Scan for the cell matching the given text and deliver its (x, y) coordinate at center. 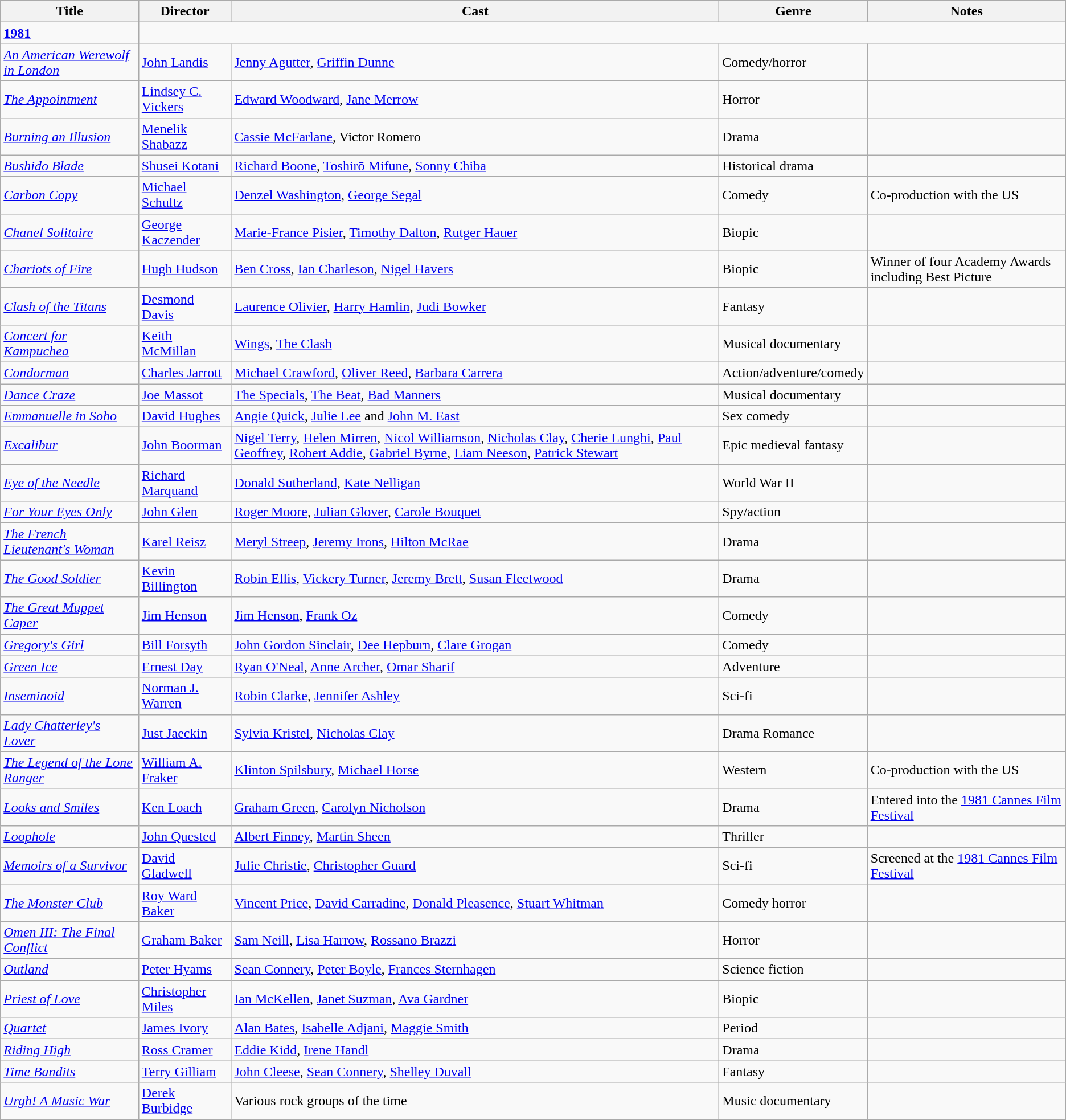
David Gladwell (184, 866)
John Glen (184, 512)
For Your Eyes Only (69, 512)
Kevin Billington (184, 579)
Norman J. Warren (184, 696)
Menelik Shabazz (184, 137)
Edward Woodward, Jane Merrow (475, 99)
Sex comedy (793, 416)
Ben Cross, Ian Charleson, Nigel Havers (475, 269)
Various rock groups of the time (475, 1101)
Joe Massot (184, 395)
Spy/action (793, 512)
Meryl Streep, Jeremy Irons, Hilton McRae (475, 541)
Condorman (69, 373)
Alan Bates, Isabelle Adjani, Maggie Smith (475, 1028)
The French Lieutenant's Woman (69, 541)
Michael Crawford, Oliver Reed, Barbara Carrera (475, 373)
Ernest Day (184, 667)
Omen III: The Final Conflict (69, 940)
Ryan O'Neal, Anne Archer, Omar Sharif (475, 667)
Hugh Hudson (184, 269)
Drama Romance (793, 733)
The Great Muppet Caper (69, 615)
Ian McKellen, Janet Suzman, Ava Gardner (475, 999)
Adventure (793, 667)
The Monster Club (69, 902)
Winner of four Academy Awards including Best Picture (966, 269)
Chanel Solitaire (69, 232)
Keith McMillan (184, 343)
Jenny Agutter, Griffin Dunne (475, 63)
William A. Fraker (184, 770)
Just Jaeckin (184, 733)
Gregory's Girl (69, 645)
Marie-France Pisier, Timothy Dalton, Rutger Hauer (475, 232)
Western (793, 770)
Desmond Davis (184, 306)
Outland (69, 970)
Lindsey C. Vickers (184, 99)
Dance Craze (69, 395)
Carbon Copy (69, 195)
Karel Reisz (184, 541)
Genre (793, 11)
Science fiction (793, 970)
Jim Henson, Frank Oz (475, 615)
John Gordon Sinclair, Dee Hepburn, Clare Grogan (475, 645)
Denzel Washington, George Segal (475, 195)
Robin Clarke, Jennifer Ashley (475, 696)
Vincent Price, David Carradine, Donald Pleasence, Stuart Whitman (475, 902)
Sylvia Kristel, Nicholas Clay (475, 733)
John Boorman (184, 445)
Bushido Blade (69, 166)
Wings, The Clash (475, 343)
Entered into the 1981 Cannes Film Festival (966, 807)
Richard Marquand (184, 483)
Angie Quick, Julie Lee and John M. East (475, 416)
Burning an Illusion (69, 137)
Loophole (69, 836)
Laurence Olivier, Harry Hamlin, Judi Bowker (475, 306)
Sam Neill, Lisa Harrow, Rossano Brazzi (475, 940)
Cassie McFarlane, Victor Romero (475, 137)
Donald Sutherland, Kate Nelligan (475, 483)
Music documentary (793, 1101)
Robin Ellis, Vickery Turner, Jeremy Brett, Susan Fleetwood (475, 579)
Lady Chatterley's Lover (69, 733)
Cast (475, 11)
Clash of the Titans (69, 306)
Comedy horror (793, 902)
Priest of Love (69, 999)
Ross Cramer (184, 1050)
Peter Hyams (184, 970)
Director (184, 11)
Riding High (69, 1050)
Eye of the Needle (69, 483)
Eddie Kidd, Irene Handl (475, 1050)
Roy Ward Baker (184, 902)
The Legend of the Lone Ranger (69, 770)
Derek Burbidge (184, 1101)
Thriller (793, 836)
The Good Soldier (69, 579)
The Specials, The Beat, Bad Manners (475, 395)
Title (69, 11)
John Quested (184, 836)
Excalibur (69, 445)
Roger Moore, Julian Glover, Carole Bouquet (475, 512)
George Kaczender (184, 232)
Epic medieval fantasy (793, 445)
Screened at the 1981 Cannes Film Festival (966, 866)
Time Bandits (69, 1072)
Concert for Kampuchea (69, 343)
Ken Loach (184, 807)
Sean Connery, Peter Boyle, Frances Sternhagen (475, 970)
Bill Forsyth (184, 645)
Jim Henson (184, 615)
James Ivory (184, 1028)
Christopher Miles (184, 999)
David Hughes (184, 416)
Period (793, 1028)
Chariots of Fire (69, 269)
An American Werewolf in London (69, 63)
World War II (793, 483)
John Cleese, Sean Connery, Shelley Duvall (475, 1072)
Klinton Spilsbury, Michael Horse (475, 770)
Memoirs of a Survivor (69, 866)
Urgh! A Music War (69, 1101)
Comedy/horror (793, 63)
Graham Green, Carolyn Nicholson (475, 807)
Nigel Terry, Helen Mirren, Nicol Williamson, Nicholas Clay, Cherie Lunghi, Paul Geoffrey, Robert Addie, Gabriel Byrne, Liam Neeson, Patrick Stewart (475, 445)
Richard Boone, Toshirō Mifune, Sonny Chiba (475, 166)
John Landis (184, 63)
Quartet (69, 1028)
Emmanuelle in Soho (69, 416)
1981 (69, 33)
Green Ice (69, 667)
Terry Gilliam (184, 1072)
Albert Finney, Martin Sheen (475, 836)
Charles Jarrott (184, 373)
Julie Christie, Christopher Guard (475, 866)
Looks and Smiles (69, 807)
Graham Baker (184, 940)
Action/adventure/comedy (793, 373)
Shusei Kotani (184, 166)
Michael Schultz (184, 195)
Inseminoid (69, 696)
Notes (966, 11)
Historical drama (793, 166)
The Appointment (69, 99)
